Return the [X, Y] coordinate for the center point of the cell that contains the specified text.  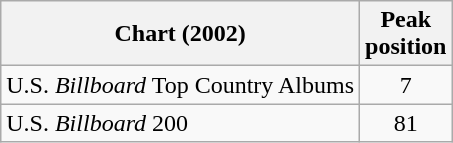
Peakposition [406, 34]
U.S. Billboard Top Country Albums [180, 85]
Chart (2002) [180, 34]
7 [406, 85]
81 [406, 123]
U.S. Billboard 200 [180, 123]
